Locate the cell with the specified text and output its [X, Y] center coordinate. 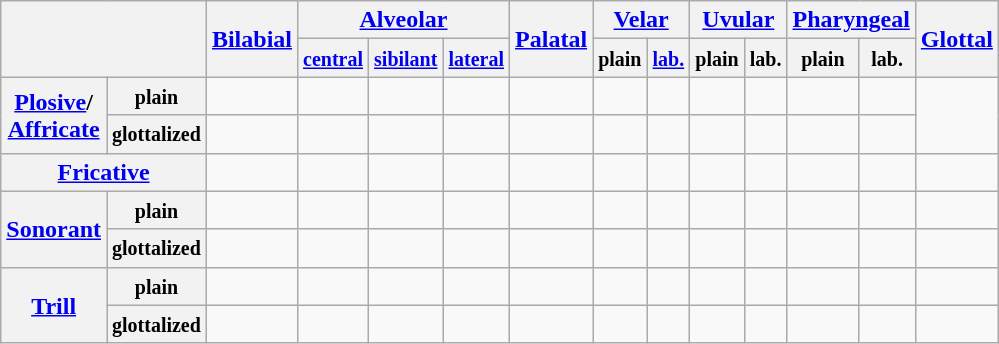
lateral [476, 58]
Uvular [738, 20]
Sonorant [54, 229]
Pharyngeal [851, 20]
Plosive/Affricate [54, 115]
Velar [642, 20]
Palatal [552, 39]
sibilant [406, 58]
Glottal [956, 39]
Trill [54, 305]
Alveolar [404, 20]
central [334, 58]
Fricative [104, 172]
Bilabial [252, 39]
